Scan for the cell matching the given text and deliver its (X, Y) coordinate at center. 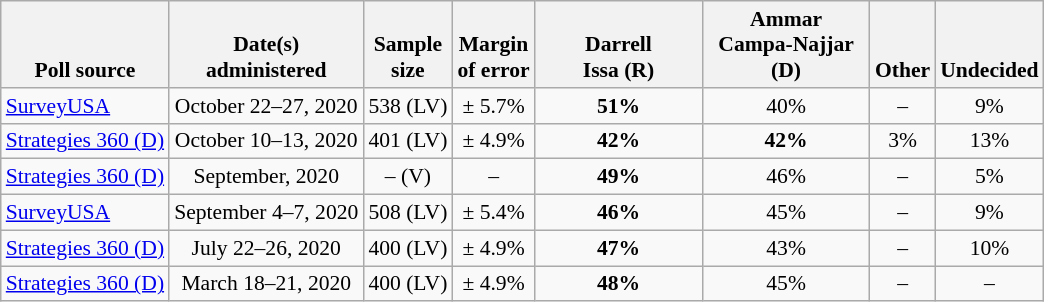
AmmarCampa-Najjar (D) (786, 44)
47% (619, 248)
10% (989, 248)
3% (902, 141)
401 (LV) (408, 141)
September 4–7, 2020 (266, 213)
– (V) (408, 177)
Poll source (85, 44)
13% (989, 141)
Date(s)administered (266, 44)
43% (786, 248)
October 10–13, 2020 (266, 141)
508 (LV) (408, 213)
DarrellIssa (R) (619, 44)
Marginof error (493, 44)
March 18–21, 2020 (266, 284)
Other (902, 44)
± 5.4% (493, 213)
Undecided (989, 44)
5% (989, 177)
September, 2020 (266, 177)
October 22–27, 2020 (266, 106)
48% (619, 284)
July 22–26, 2020 (266, 248)
Samplesize (408, 44)
49% (619, 177)
538 (LV) (408, 106)
40% (786, 106)
51% (619, 106)
± 5.7% (493, 106)
